Return [x, y] of the center of cell containing provided text 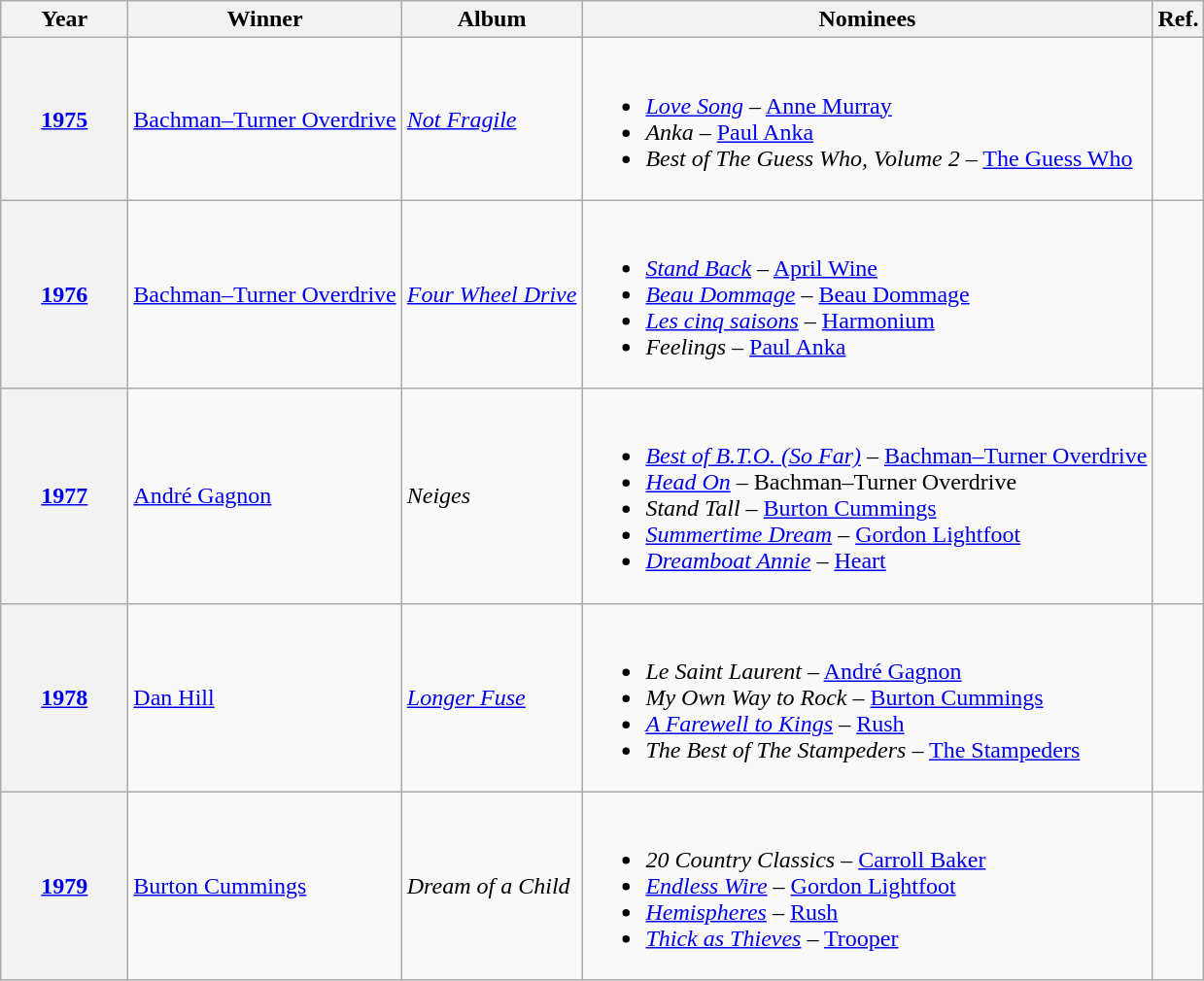
1975 [64, 118]
Winner [264, 19]
Longer Fuse [492, 697]
Dream of a Child [492, 886]
Stand Back – April WineBeau Dommage – Beau DommageLes cinq saisons – HarmoniumFeelings – Paul Anka [867, 294]
André Gagnon [264, 495]
Love Song – Anne MurrayAnka – Paul AnkaBest of The Guess Who, Volume 2 – The Guess Who [867, 118]
Neiges [492, 495]
Album [492, 19]
1978 [64, 697]
Burton Cummings [264, 886]
Not Fragile [492, 118]
1977 [64, 495]
Le Saint Laurent – André GagnonMy Own Way to Rock – Burton CummingsA Farewell to Kings – RushThe Best of The Stampeders – The Stampeders [867, 697]
Nominees [867, 19]
1976 [64, 294]
Dan Hill [264, 697]
Four Wheel Drive [492, 294]
1979 [64, 886]
20 Country Classics – Carroll BakerEndless Wire – Gordon LightfootHemispheres – RushThick as Thieves – Trooper [867, 886]
Ref. [1178, 19]
Year [64, 19]
